Locate the cell with the specified text and output its (X, Y) center coordinate. 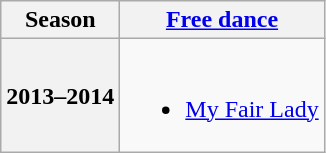
Season (60, 20)
My Fair Lady (222, 96)
Free dance (222, 20)
2013–2014 (60, 96)
